Detect which cell encompasses the target text, then output its [x, y] center coordinate. 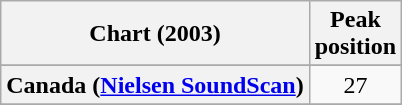
Chart (2003) [155, 34]
Peakposition [355, 34]
27 [355, 85]
Canada (Nielsen SoundScan) [155, 85]
